Return the (x, y) coordinate for the center point of the cell that contains the specified text.  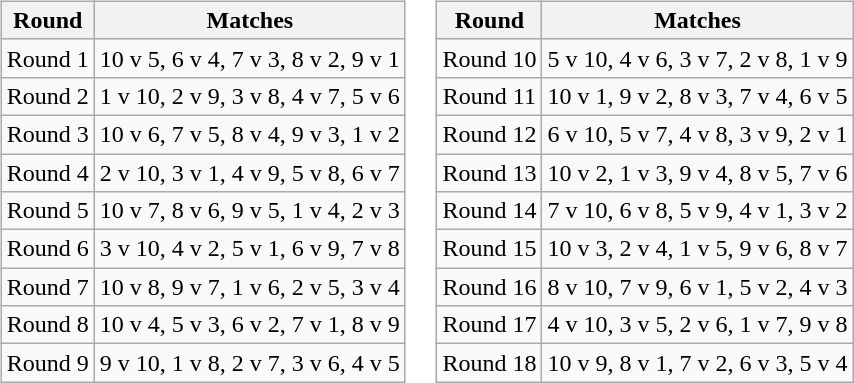
10 v 8, 9 v 7, 1 v 6, 2 v 5, 3 v 4 (250, 287)
Round 11 (490, 96)
Round 14 (490, 211)
Round 6 (48, 249)
3 v 10, 4 v 2, 5 v 1, 6 v 9, 7 v 8 (250, 249)
5 v 10, 4 v 6, 3 v 7, 2 v 8, 1 v 9 (698, 58)
10 v 9, 8 v 1, 7 v 2, 6 v 3, 5 v 4 (698, 363)
Round 10 (490, 58)
7 v 10, 6 v 8, 5 v 9, 4 v 1, 3 v 2 (698, 211)
Round 9 (48, 363)
Round 5 (48, 211)
10 v 3, 2 v 4, 1 v 5, 9 v 6, 8 v 7 (698, 249)
4 v 10, 3 v 5, 2 v 6, 1 v 7, 9 v 8 (698, 325)
2 v 10, 3 v 1, 4 v 9, 5 v 8, 6 v 7 (250, 173)
10 v 5, 6 v 4, 7 v 3, 8 v 2, 9 v 1 (250, 58)
1 v 10, 2 v 9, 3 v 8, 4 v 7, 5 v 6 (250, 96)
Round 16 (490, 287)
Round 8 (48, 325)
9 v 10, 1 v 8, 2 v 7, 3 v 6, 4 v 5 (250, 363)
10 v 7, 8 v 6, 9 v 5, 1 v 4, 2 v 3 (250, 211)
10 v 4, 5 v 3, 6 v 2, 7 v 1, 8 v 9 (250, 325)
Round 17 (490, 325)
Round 15 (490, 249)
Round 1 (48, 58)
Round 7 (48, 287)
6 v 10, 5 v 7, 4 v 8, 3 v 9, 2 v 1 (698, 134)
Round 13 (490, 173)
10 v 2, 1 v 3, 9 v 4, 8 v 5, 7 v 6 (698, 173)
Round 2 (48, 96)
Round 18 (490, 363)
10 v 6, 7 v 5, 8 v 4, 9 v 3, 1 v 2 (250, 134)
10 v 1, 9 v 2, 8 v 3, 7 v 4, 6 v 5 (698, 96)
Round 4 (48, 173)
Round 3 (48, 134)
8 v 10, 7 v 9, 6 v 1, 5 v 2, 4 v 3 (698, 287)
Round 12 (490, 134)
